Identify which cell holds the provided text, then report its (x, y) central coordinate. 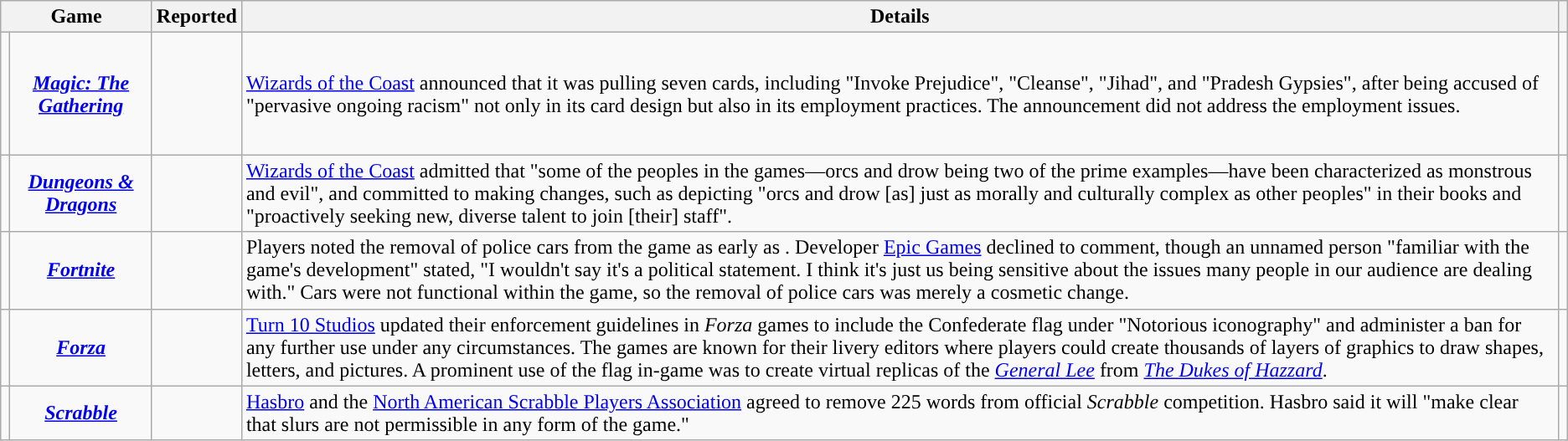
Dungeons & Dragons (81, 193)
Fortnite (81, 270)
Forza (81, 347)
Scrabble (81, 413)
Magic: The Gathering (81, 94)
Game (77, 17)
Reported (196, 17)
Details (900, 17)
